Capture the cell that displays the provided text and extract its (X, Y) central coordinate. 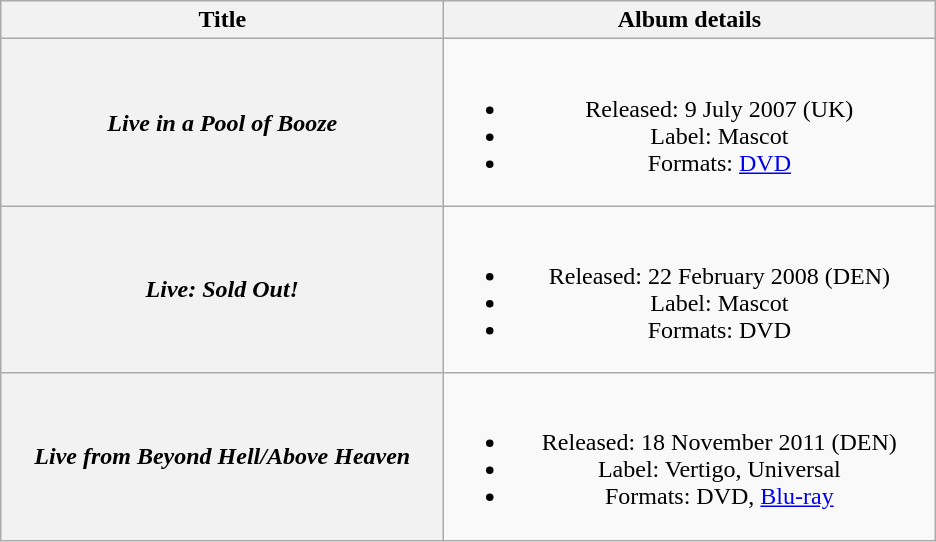
Released: 9 July 2007 (UK)Label: MascotFormats: DVD (690, 122)
Released: 22 February 2008 (DEN)Label: MascotFormats: DVD (690, 290)
Live: Sold Out! (222, 290)
Released: 18 November 2011 (DEN)Label: Vertigo, UniversalFormats: DVD, Blu-ray (690, 456)
Live in a Pool of Booze (222, 122)
Title (222, 20)
Live from Beyond Hell/Above Heaven (222, 456)
Album details (690, 20)
